From the cell containing the given text, extract its center point as [x, y] coordinate. 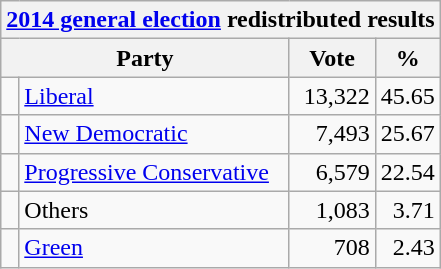
25.67 [408, 134]
7,493 [332, 134]
1,083 [332, 210]
13,322 [332, 96]
22.54 [408, 172]
6,579 [332, 172]
2.43 [408, 248]
2014 general election redistributed results [220, 20]
New Democratic [154, 134]
Green [154, 248]
3.71 [408, 210]
% [408, 58]
Liberal [154, 96]
Vote [332, 58]
708 [332, 248]
45.65 [408, 96]
Progressive Conservative [154, 172]
Others [154, 210]
Party [145, 58]
